Locate the cell with the specified text and output its (X, Y) center coordinate. 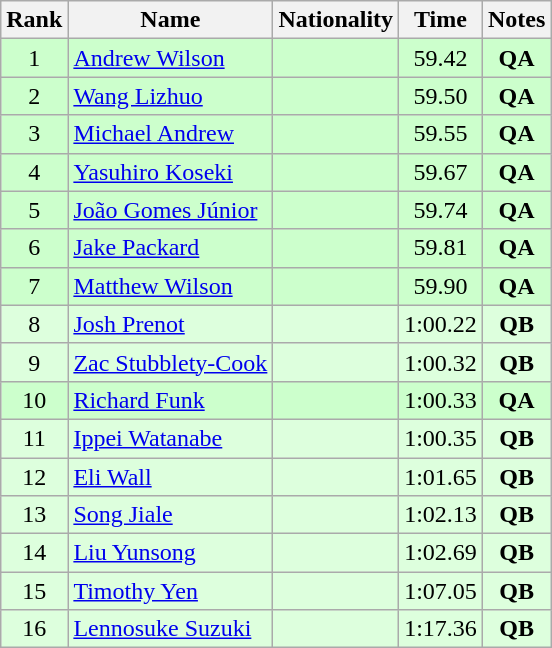
59.90 (441, 286)
Timothy Yen (170, 591)
Notes (516, 20)
59.50 (441, 96)
3 (34, 134)
1:01.65 (441, 477)
13 (34, 515)
1:07.05 (441, 591)
1:00.33 (441, 400)
Jake Packard (170, 248)
Eli Wall (170, 477)
1:00.35 (441, 438)
1:00.22 (441, 324)
11 (34, 438)
Richard Funk (170, 400)
Ippei Watanabe (170, 438)
Josh Prenot (170, 324)
12 (34, 477)
1:02.69 (441, 553)
Michael Andrew (170, 134)
Rank (34, 20)
59.67 (441, 172)
4 (34, 172)
Andrew Wilson (170, 58)
Yasuhiro Koseki (170, 172)
14 (34, 553)
5 (34, 210)
9 (34, 362)
Song Jiale (170, 515)
Time (441, 20)
1:17.36 (441, 629)
Zac Stubblety-Cook (170, 362)
1:00.32 (441, 362)
59.81 (441, 248)
Matthew Wilson (170, 286)
Name (170, 20)
1 (34, 58)
Liu Yunsong (170, 553)
16 (34, 629)
6 (34, 248)
7 (34, 286)
8 (34, 324)
10 (34, 400)
59.55 (441, 134)
Wang Lizhuo (170, 96)
15 (34, 591)
1:02.13 (441, 515)
59.74 (441, 210)
2 (34, 96)
Lennosuke Suzuki (170, 629)
59.42 (441, 58)
João Gomes Júnior (170, 210)
Nationality (336, 20)
